Output the (x, y) coordinate of the center of the cell containing the given text.  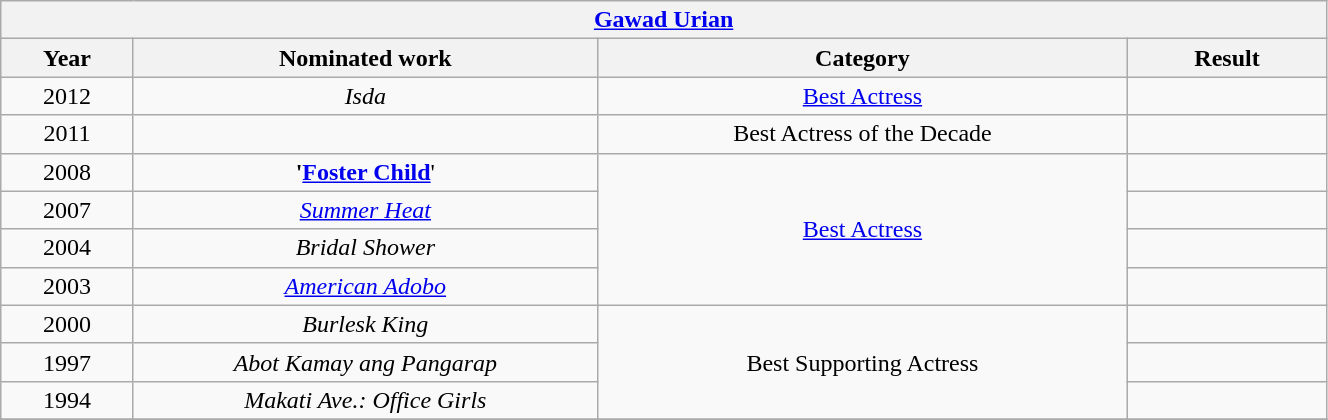
Result (1228, 58)
Bridal Shower (365, 248)
Gawad Urian (664, 20)
Category (862, 58)
Best Actress of the Decade (862, 134)
2008 (68, 172)
Best Supporting Actress (862, 362)
2011 (68, 134)
1997 (68, 362)
2004 (68, 248)
2000 (68, 324)
Isda (365, 96)
Year (68, 58)
2003 (68, 286)
'Foster Child' (365, 172)
Burlesk King (365, 324)
Summer Heat (365, 210)
1994 (68, 400)
2012 (68, 96)
Makati Ave.: Office Girls (365, 400)
2007 (68, 210)
American Adobo (365, 286)
Nominated work (365, 58)
Abot Kamay ang Pangarap (365, 362)
